Pinpoint the cell where the given text exists, returning its (x, y) midpoint coordinate. 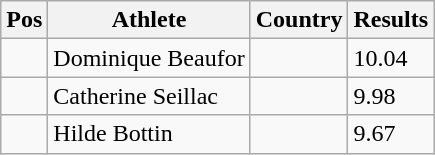
Results (391, 20)
Pos (24, 20)
10.04 (391, 58)
Dominique Beaufor (149, 58)
Country (299, 20)
9.98 (391, 96)
9.67 (391, 134)
Athlete (149, 20)
Hilde Bottin (149, 134)
Catherine Seillac (149, 96)
